Identify which cell holds the provided text, then report its (x, y) central coordinate. 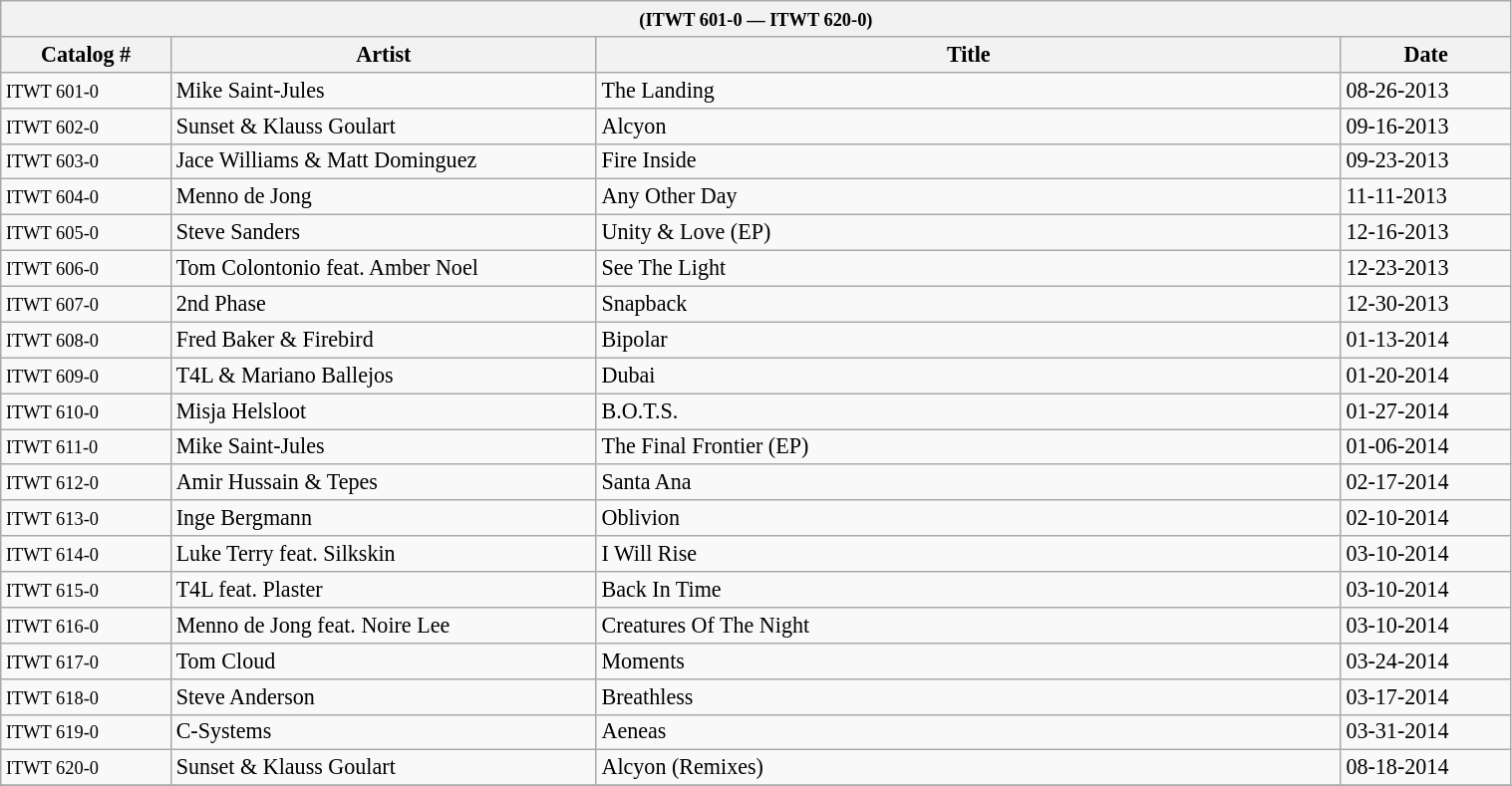
ITWT 604-0 (86, 197)
Catalog # (86, 54)
ITWT 619-0 (86, 732)
Bipolar (969, 340)
Steve Anderson (383, 696)
12-16-2013 (1425, 232)
02-10-2014 (1425, 518)
12-30-2013 (1425, 304)
08-18-2014 (1425, 768)
Menno de Jong feat. Noire Lee (383, 625)
Aeneas (969, 732)
Fire Inside (969, 161)
02-17-2014 (1425, 482)
T4L & Mariano Ballejos (383, 376)
ITWT 611-0 (86, 446)
Santa Ana (969, 482)
ITWT 610-0 (86, 410)
03-24-2014 (1425, 660)
Dubai (969, 376)
03-31-2014 (1425, 732)
Unity & Love (EP) (969, 232)
I Will Rise (969, 554)
ITWT 601-0 (86, 90)
Title (969, 54)
The Landing (969, 90)
ITWT 606-0 (86, 268)
T4L feat. Plaster (383, 589)
12-23-2013 (1425, 268)
Moments (969, 660)
01-13-2014 (1425, 340)
09-23-2013 (1425, 161)
ITWT 603-0 (86, 161)
01-27-2014 (1425, 410)
Fred Baker & Firebird (383, 340)
01-20-2014 (1425, 376)
Steve Sanders (383, 232)
Back In Time (969, 589)
C-Systems (383, 732)
Menno de Jong (383, 197)
Inge Bergmann (383, 518)
(ITWT 601-0 — ITWT 620-0) (756, 18)
ITWT 607-0 (86, 304)
Any Other Day (969, 197)
ITWT 605-0 (86, 232)
Breathless (969, 696)
B.O.T.S. (969, 410)
ITWT 602-0 (86, 126)
08-26-2013 (1425, 90)
Tom Colontonio feat. Amber Noel (383, 268)
Jace Williams & Matt Dominguez (383, 161)
ITWT 620-0 (86, 768)
See The Light (969, 268)
Tom Cloud (383, 660)
Oblivion (969, 518)
Artist (383, 54)
2nd Phase (383, 304)
ITWT 615-0 (86, 589)
ITWT 608-0 (86, 340)
Date (1425, 54)
03-17-2014 (1425, 696)
Creatures Of The Night (969, 625)
ITWT 614-0 (86, 554)
Alcyon (Remixes) (969, 768)
ITWT 613-0 (86, 518)
ITWT 617-0 (86, 660)
01-06-2014 (1425, 446)
Amir Hussain & Tepes (383, 482)
ITWT 618-0 (86, 696)
09-16-2013 (1425, 126)
The Final Frontier (EP) (969, 446)
Misja Helsloot (383, 410)
Snapback (969, 304)
ITWT 609-0 (86, 376)
ITWT 612-0 (86, 482)
Alcyon (969, 126)
ITWT 616-0 (86, 625)
Luke Terry feat. Silkskin (383, 554)
11-11-2013 (1425, 197)
